From the cell containing the given text, extract its center point as [X, Y] coordinate. 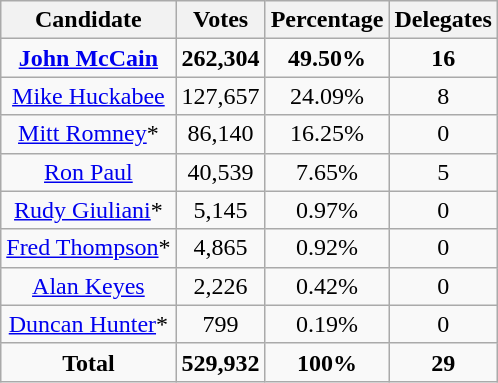
5 [443, 172]
262,304 [220, 58]
Votes [220, 20]
29 [443, 362]
Candidate [88, 20]
86,140 [220, 134]
0.19% [327, 324]
4,865 [220, 248]
Mike Huckabee [88, 96]
0.42% [327, 286]
24.09% [327, 96]
529,932 [220, 362]
8 [443, 96]
Ron Paul [88, 172]
0.97% [327, 210]
Percentage [327, 20]
Alan Keyes [88, 286]
0.92% [327, 248]
5,145 [220, 210]
Delegates [443, 20]
Rudy Giuliani* [88, 210]
7.65% [327, 172]
2,226 [220, 286]
John McCain [88, 58]
Total [88, 362]
100% [327, 362]
Fred Thompson* [88, 248]
799 [220, 324]
49.50% [327, 58]
Duncan Hunter* [88, 324]
Mitt Romney* [88, 134]
16 [443, 58]
127,657 [220, 96]
16.25% [327, 134]
40,539 [220, 172]
